Identify which cell holds the provided text, then report its [X, Y] central coordinate. 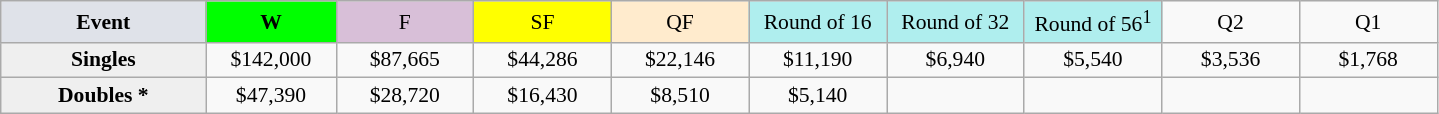
$5,140 [818, 96]
Event [104, 22]
QF [680, 22]
Q2 [1231, 22]
$11,190 [818, 60]
Round of 32 [955, 22]
SF [543, 22]
Q1 [1368, 22]
$142,000 [271, 60]
$22,146 [680, 60]
$3,536 [1231, 60]
$8,510 [680, 96]
Singles [104, 60]
$44,286 [543, 60]
Round of 561 [1093, 22]
$47,390 [271, 96]
$28,720 [405, 96]
Doubles * [104, 96]
F [405, 22]
$1,768 [1368, 60]
W [271, 22]
$6,940 [955, 60]
$87,665 [405, 60]
$5,540 [1093, 60]
Round of 16 [818, 22]
$16,430 [543, 96]
